Locate the cell with the specified text and output its (x, y) center coordinate. 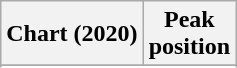
Peakposition (189, 34)
Chart (2020) (72, 34)
